Identify which cell holds the provided text, then report its [X, Y] central coordinate. 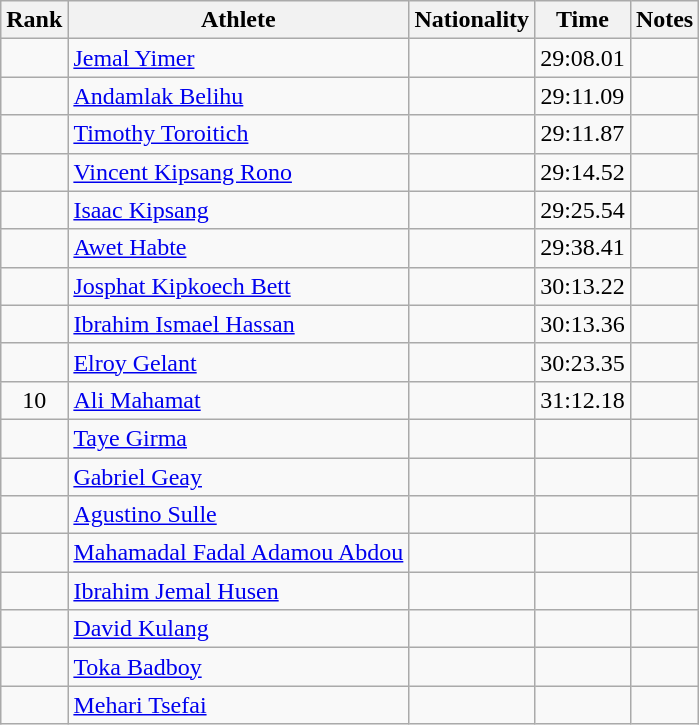
Time [583, 20]
Taye Girma [238, 438]
30:23.35 [583, 362]
Agustino Sulle [238, 515]
Elroy Gelant [238, 362]
Nationality [472, 20]
Gabriel Geay [238, 477]
29:14.52 [583, 172]
Vincent Kipsang Rono [238, 172]
Toka Badboy [238, 667]
29:25.54 [583, 210]
Mahamadal Fadal Adamou Abdou [238, 553]
Andamlak Belihu [238, 96]
30:13.36 [583, 324]
Isaac Kipsang [238, 210]
Mehari Tsefai [238, 705]
Ali Mahamat [238, 400]
Josphat Kipkoech Bett [238, 286]
29:38.41 [583, 248]
David Kulang [238, 629]
Rank [34, 20]
29:11.09 [583, 96]
Awet Habte [238, 248]
Timothy Toroitich [238, 134]
29:11.87 [583, 134]
Ibrahim Jemal Husen [238, 591]
Ibrahim Ismael Hassan [238, 324]
29:08.01 [583, 58]
Athlete [238, 20]
10 [34, 400]
Notes [664, 20]
30:13.22 [583, 286]
31:12.18 [583, 400]
Jemal Yimer [238, 58]
